Detect which cell encompasses the target text, then output its (x, y) center coordinate. 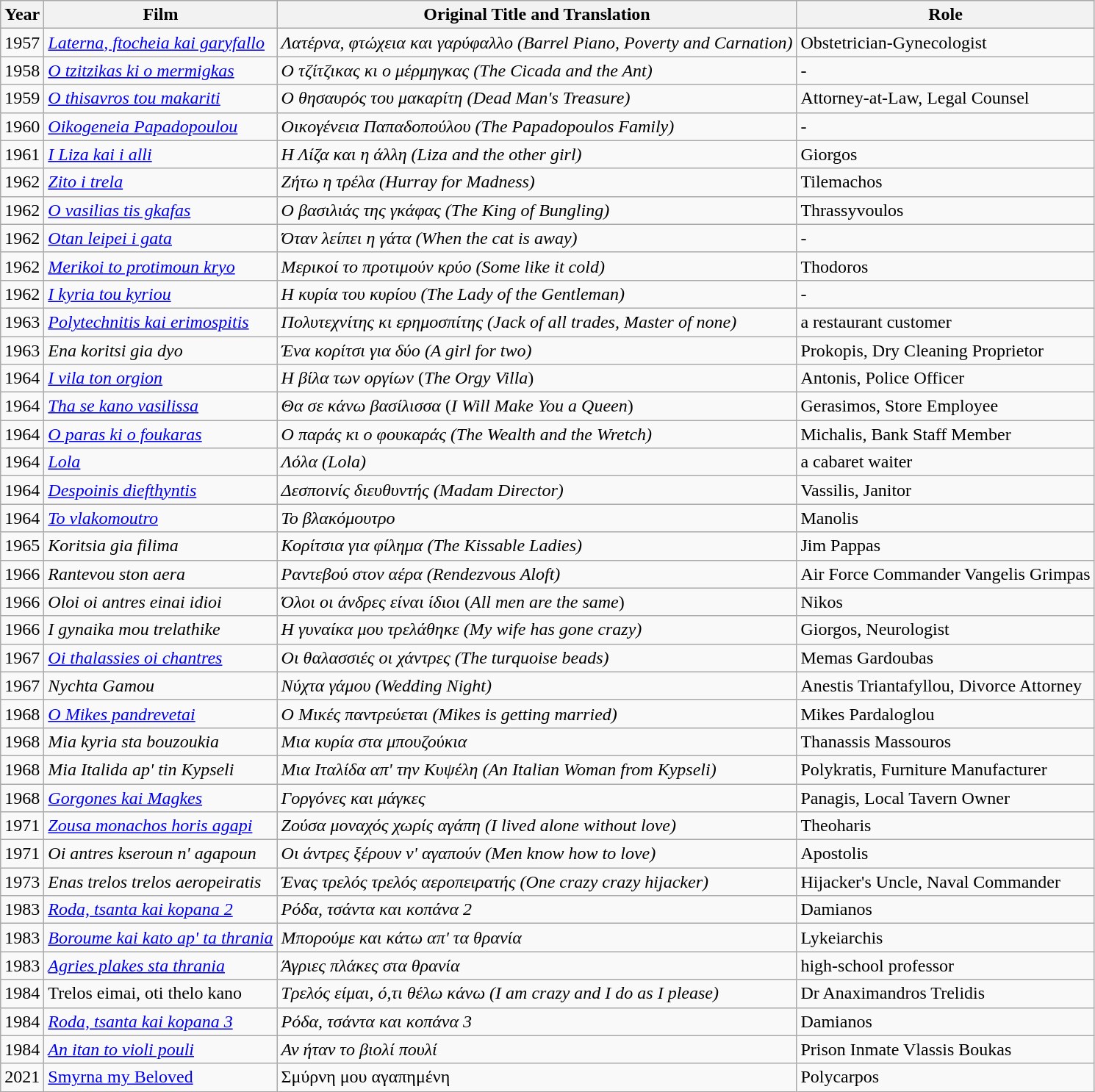
1957 (22, 43)
I gynaika mou trelathike (160, 630)
Prokopis, Dry Cleaning Proprietor (945, 351)
Ο θησαυρός του μακαρίτη (Dead Man's Treasure) (536, 98)
Τρελός είμαι, ό,τι θέλω κάνω (I am crazy and I do as I please) (536, 994)
1958 (22, 71)
Jim Pappas (945, 546)
Mia Italida ap' tin Kypseli (160, 769)
Attorney-at-Law, Legal Counsel (945, 98)
Anestis Triantafyllou, Divorce Attorney (945, 686)
Ο βασιλιάς της γκάφας (The King of Bungling) (536, 210)
Tilemachos (945, 182)
Enas trelos trelos aeropeiratis (160, 882)
high-school professor (945, 966)
Μπορούμε και κάτω απ' τα θρανία (536, 938)
1965 (22, 546)
I kyria tou kyriou (160, 294)
O vasilias tis gkafas (160, 210)
Apostolis (945, 854)
Μια κυρία στα μπουζούκια (536, 741)
a cabaret waiter (945, 462)
Lola (160, 462)
Όλοι οι άνδρες είναι ίδιοι (All men are the same) (536, 602)
Ραντεβού στον αέρα (Rendezvous Aloft) (536, 574)
1961 (22, 154)
Dr Anaximandros Trelidis (945, 994)
Giorgos (945, 154)
Ο παράς κι ο φουκαράς (The Wealth and the Wretch) (536, 434)
Ο Μικές παντρεύεται (Mikes is getting married) (536, 714)
Η γυναίκα μου τρελάθηκε (My wife has gone crazy) (536, 630)
a restaurant customer (945, 322)
Gerasimos, Store Employee (945, 406)
Mia kyria sta bouzoukia (160, 741)
Year (22, 15)
Λατέρνα, φτώχεια και γαρύφαλλο (Barrel Piano, Poverty and Carnation) (536, 43)
Σμύρνη μου αγαπημένη (536, 1077)
Ena koritsi gia dyo (160, 351)
Γοργόνες και μάγκες (536, 797)
Hijacker's Uncle, Naval Commander (945, 882)
Ρόδα, τσάντα και κοπάνα 2 (536, 910)
Oi thalassies oi chantres (160, 658)
Οικογένεια Παπαδοπούλου (The Papadopoulos Family) (536, 126)
Αν ήταν το βιολί πουλί (536, 1049)
Merikoi to protimoun kryo (160, 266)
Ο τζίτζικας κι ο μέρμηγκας (The Cicada and the Ant) (536, 71)
Manolis (945, 518)
O tzitzikas ki o mermigkas (160, 71)
Zousa monachos horis agapi (160, 826)
1960 (22, 126)
Original Title and Translation (536, 15)
Trelos eimai, oti thelo kano (160, 994)
Mikes Pardaloglou (945, 714)
Vassilis, Janitor (945, 490)
Lykeiarchis (945, 938)
To vlakomoutro (160, 518)
Despoinis diefthyntis (160, 490)
Oi antres kseroun n' agapoun (160, 854)
Memas Gardoubas (945, 658)
Κορίτσια για φίλημα (The Kissable Ladies) (536, 546)
I Liza kai i alli (160, 154)
Η βίλα των οργίων (The Orgy Villa) (536, 378)
Λόλα (Lola) (536, 462)
Οι θαλασσιές οι χάντρες (The turquoise beads) (536, 658)
O thisavros tou makariti (160, 98)
Tha se kano vasilissa (160, 406)
Giorgos, Neurologist (945, 630)
Air Force Commander Vangelis Grimpas (945, 574)
Ρόδα, τσάντα και κοπάνα 3 (536, 1021)
Smyrna my Beloved (160, 1077)
Νύχτα γάμου (Wedding Night) (536, 686)
Η Λίζα και η άλλη (Liza and the other girl) (536, 154)
1973 (22, 882)
Gorgones kai Magkes (160, 797)
O Mikes pandrevetai (160, 714)
Michalis, Bank Staff Member (945, 434)
O paras ki o foukaras (160, 434)
2021 (22, 1077)
Koritsia gia filima (160, 546)
Δεσποινίς διευθυντής (Madam Director) (536, 490)
Μια Ιταλίδα απ' την Κυψέλη (An Italian Woman from Kypseli) (536, 769)
Thodoros (945, 266)
Prison Inmate Vlassis Boukas (945, 1049)
Roda, tsanta kai kopana 3 (160, 1021)
Role (945, 15)
1959 (22, 98)
An itan to violi pouli (160, 1049)
Polytechnitis kai erimospitis (160, 322)
Polykratis, Furniture Manufacturer (945, 769)
Rantevou ston aera (160, 574)
Ένα κορίτσι για δύο (A girl for two) (536, 351)
Οι άντρες ξέρουν ν' αγαπούν (Men know how to love) (536, 854)
Θα σε κάνω βασίλισσα (I Will Make You a Queen) (536, 406)
Μερικοί το προτιμούν κρύο (Some like it cold) (536, 266)
Theoharis (945, 826)
Oikogeneia Papadopoulou (160, 126)
Film (160, 15)
Otan leipei i gata (160, 238)
Το βλακόμουτρο (536, 518)
Roda, tsanta kai kopana 2 (160, 910)
Ζήτω η τρέλα (Hurray for Madness) (536, 182)
Zito i trela (160, 182)
Nikos (945, 602)
Ένας τρελός τρελός αεροπειρατής (One crazy crazy hijacker) (536, 882)
I vila ton orgion (160, 378)
Ζούσα μοναχός χωρίς αγάπη (I lived alone without love) (536, 826)
Oloi oi antres einai idioi (160, 602)
Panagis, Local Tavern Owner (945, 797)
Η κυρία του κυρίου (The Lady of the Gentleman) (536, 294)
Άγριες πλάκες στα θρανία (536, 966)
Antonis, Police Officer (945, 378)
Laterna, ftocheia kai garyfallo (160, 43)
Nychta Gamou (160, 686)
Agries plakes sta thrania (160, 966)
Thrassyvoulos (945, 210)
Obstetrician-Gynecologist (945, 43)
Polycarpos (945, 1077)
Όταν λείπει η γάτα (When the cat is away) (536, 238)
Boroume kai kato ap' ta thrania (160, 938)
Πολυτεχνίτης κι ερημοσπίτης (Jack of all trades, Master of none) (536, 322)
Thanassis Massouros (945, 741)
